Output the [X, Y] coordinate of the center of the cell containing the given text.  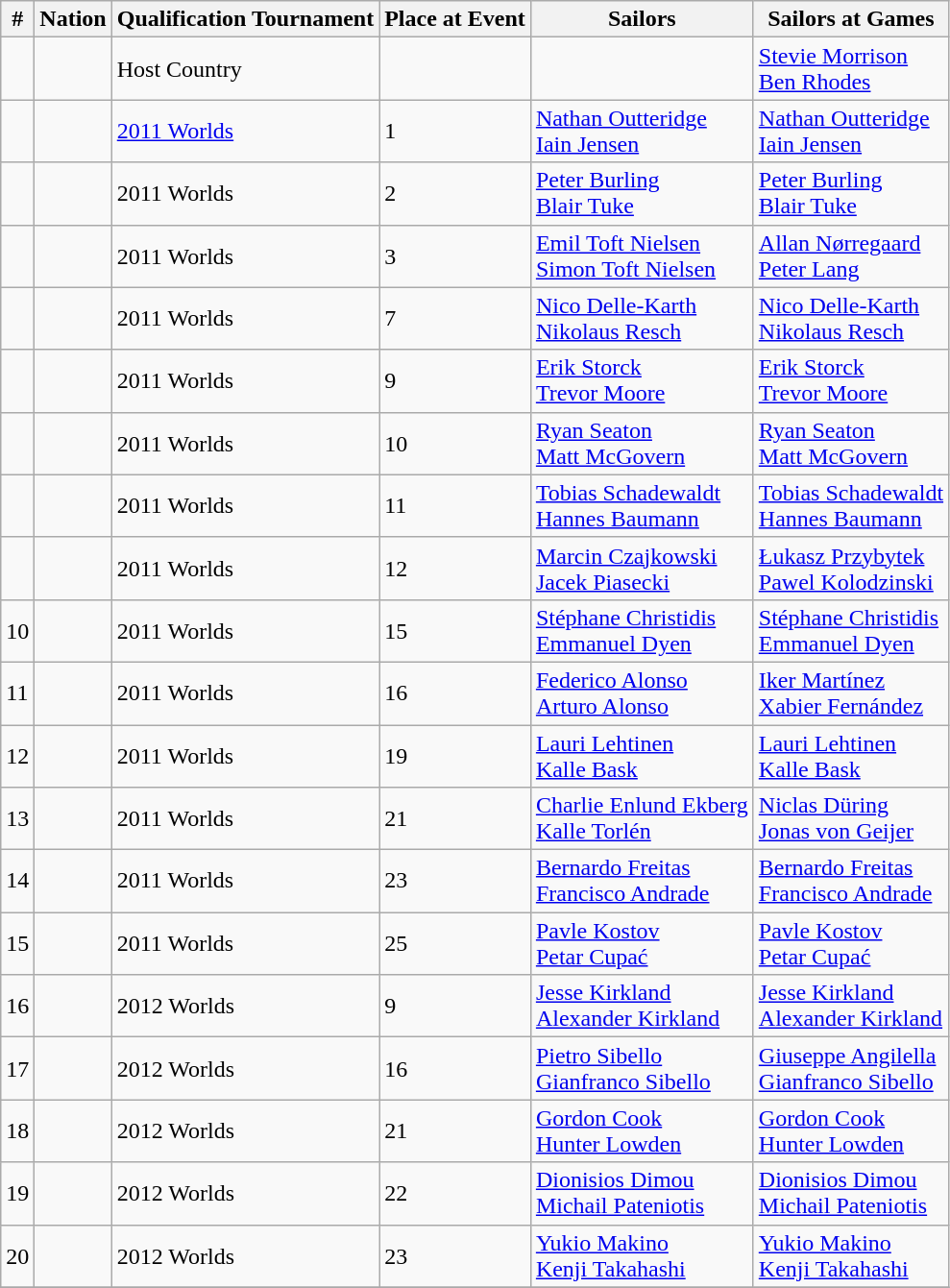
Giuseppe Angilella Gianfranco Sibello [851, 1068]
Niclas Düring Jonas von Geijer [851, 818]
7 [455, 319]
Emil Toft Nielsen Simon Toft Nielsen [642, 255]
20 [17, 1256]
# [17, 19]
3 [455, 255]
Nation [73, 19]
14 [17, 882]
Sailors [642, 19]
2 [455, 194]
Federico Alonso Arturo Alonso [642, 693]
Iker Martínez Xabier Fernández [851, 693]
18 [17, 1131]
Łukasz Przybytek Pawel Kolodzinski [851, 569]
13 [17, 818]
Stevie Morrison Ben Rhodes [851, 69]
Place at Event [455, 19]
Sailors at Games [851, 19]
Allan Nørregaard Peter Lang [851, 255]
Qualification Tournament [245, 19]
Host Country [245, 69]
1 [455, 131]
25 [455, 943]
22 [455, 1193]
Pietro Sibello Gianfranco Sibello [642, 1068]
17 [17, 1068]
Marcin Czajkowski Jacek Piasecki [642, 569]
Charlie Enlund Ekberg Kalle Torlén [642, 818]
